Find where the given text appears and provide that cell's center as [X, Y] coordinate. 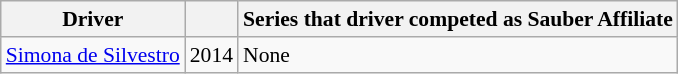
2014 [212, 55]
Driver [93, 19]
None [458, 55]
Simona de Silvestro [93, 55]
Series that driver competed as Sauber Affiliate [458, 19]
